Determine the (X, Y) coordinate at the center of the cell enclosing the given text.  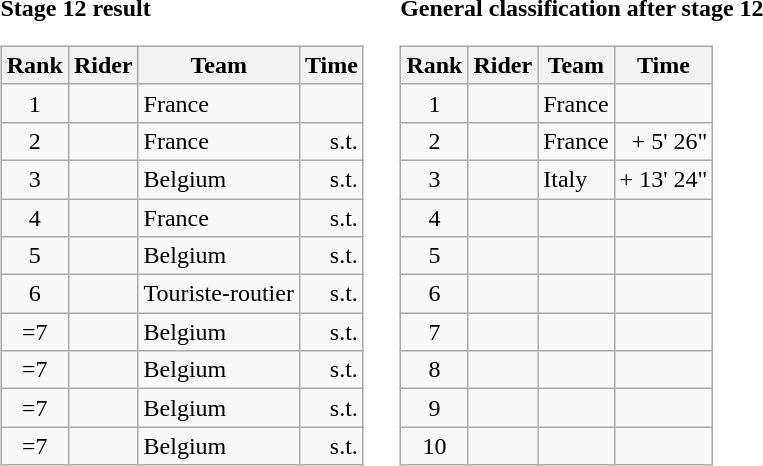
Italy (576, 179)
10 (434, 446)
7 (434, 332)
Touriste-routier (218, 294)
8 (434, 370)
+ 13' 24" (664, 179)
+ 5' 26" (664, 141)
9 (434, 408)
